Return the (X, Y) coordinate for the center point of the cell that contains the specified text.  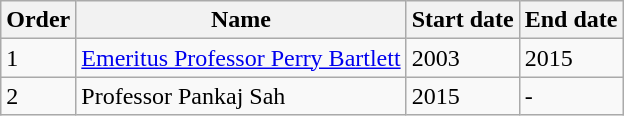
1 (38, 58)
Start date (462, 20)
2 (38, 96)
Professor Pankaj Sah (241, 96)
2003 (462, 58)
Emeritus Professor Perry Bartlett (241, 58)
Name (241, 20)
Order (38, 20)
- (571, 96)
End date (571, 20)
